For the text-containing cell, return its midpoint in (X, Y) coordinate format. 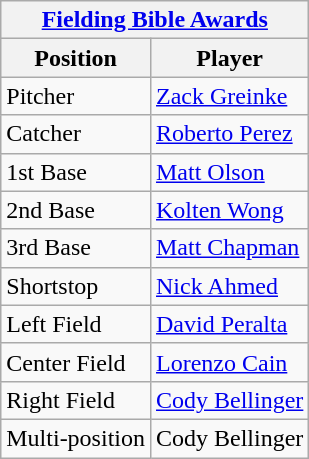
Left Field (76, 324)
Fielding Bible Awards (155, 20)
Position (76, 58)
3rd Base (76, 248)
Right Field (76, 400)
1st Base (76, 172)
Shortstop (76, 286)
Center Field (76, 362)
Pitcher (76, 96)
Lorenzo Cain (229, 362)
Matt Olson (229, 172)
Kolten Wong (229, 210)
Nick Ahmed (229, 286)
Multi-position (76, 438)
David Peralta (229, 324)
2nd Base (76, 210)
Zack Greinke (229, 96)
Matt Chapman (229, 248)
Catcher (76, 134)
Roberto Perez (229, 134)
Player (229, 58)
